Scan for the cell matching the given text and deliver its (X, Y) coordinate at center. 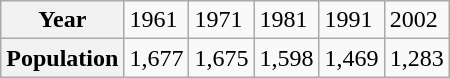
1,469 (352, 58)
Population (62, 58)
1,677 (156, 58)
1,598 (286, 58)
2002 (416, 20)
1981 (286, 20)
1991 (352, 20)
Year (62, 20)
1961 (156, 20)
1,675 (222, 58)
1971 (222, 20)
1,283 (416, 58)
